Extract the (X, Y) coordinate from the center of the cell holding the provided text.  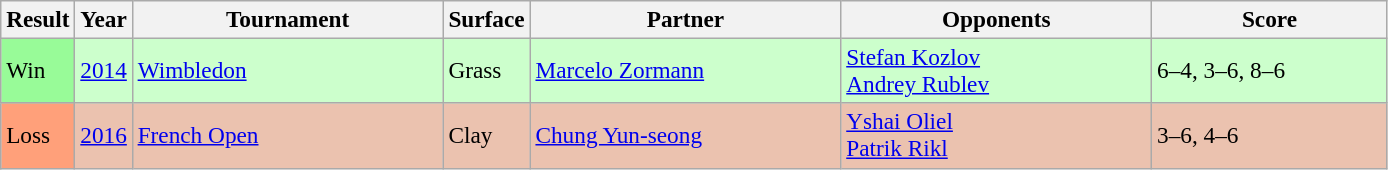
Stefan Kozlov Andrey Rublev (996, 70)
Year (104, 19)
Partner (686, 19)
Opponents (996, 19)
Loss (38, 136)
Yshai Oliel Patrik Rikl (996, 136)
Chung Yun-seong (686, 136)
Win (38, 70)
2014 (104, 70)
Grass (486, 70)
Wimbledon (288, 70)
Clay (486, 136)
Marcelo Zormann (686, 70)
French Open (288, 136)
6–4, 3–6, 8–6 (1270, 70)
Score (1270, 19)
Tournament (288, 19)
Result (38, 19)
2016 (104, 136)
3–6, 4–6 (1270, 136)
Surface (486, 19)
